Detect which cell encompasses the target text, then output its [x, y] center coordinate. 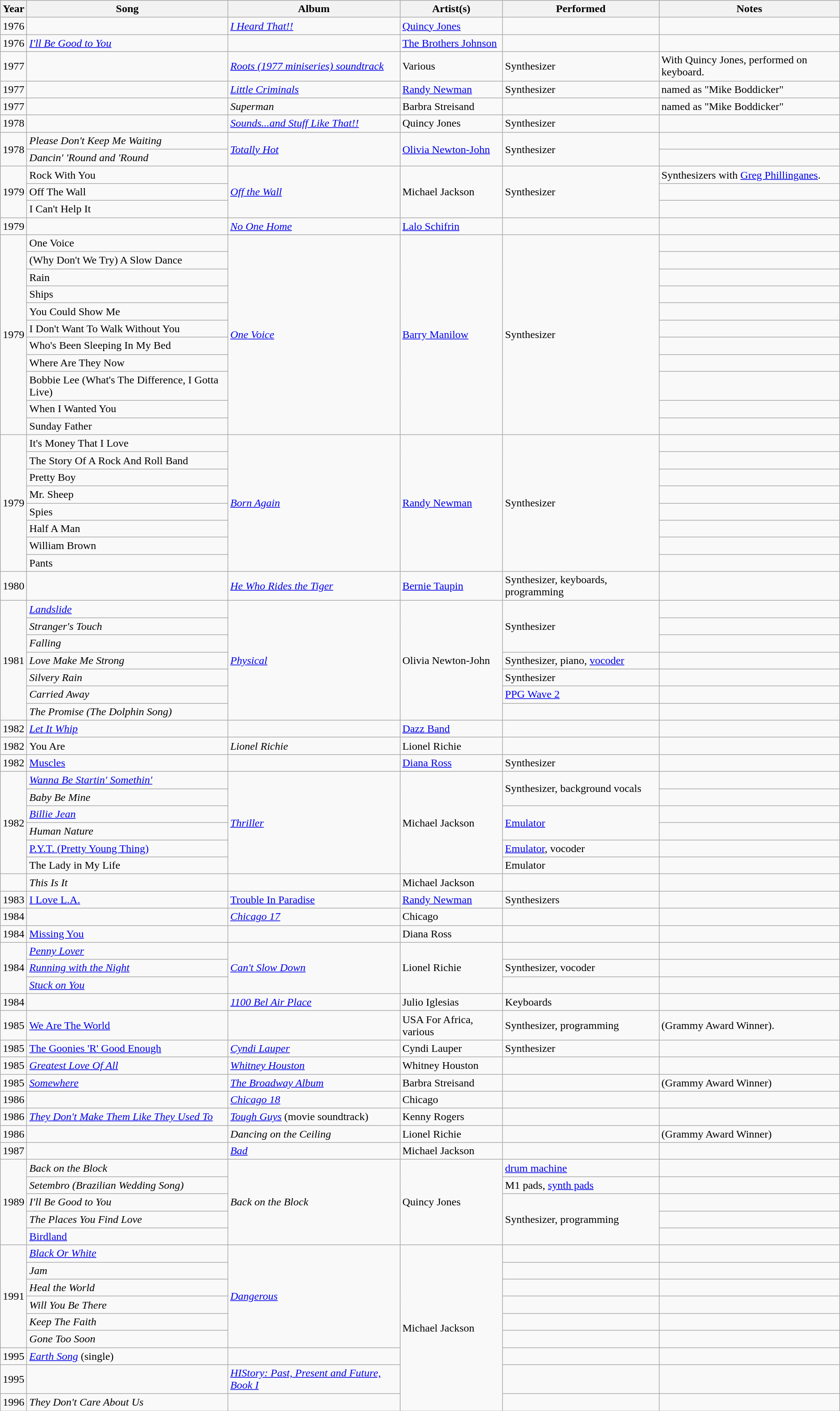
Keep The Faith [127, 1322]
Half A Man [127, 529]
Rain [127, 277]
No One Home [314, 226]
The Promise (The Dolphin Song) [127, 712]
Will You Be There [127, 1305]
Carried Away [127, 695]
Year [13, 9]
Synthesizers with Greg Phillinganes. [749, 175]
Penny Lover [127, 951]
I Heard That!! [314, 26]
The Brothers Johnson [451, 43]
Off The Wall [127, 192]
You Are [127, 746]
Earth Song (single) [127, 1356]
They Don't Make Them Like They Used To [127, 1117]
Lalo Schifrin [451, 226]
I Love L.A. [127, 900]
USA For Africa, various [451, 1025]
Album [314, 9]
Heal the World [127, 1288]
Kenny Rogers [451, 1117]
Synthesizers [581, 900]
Barry Manilow [451, 335]
Birdland [127, 1236]
We Are The World [127, 1025]
Synthesizer, piano, vocoder [581, 660]
P.Y.T. (Pretty Young Thing) [127, 848]
I Don't Want To Walk Without You [127, 329]
(Why Don't We Try) A Slow Dance [127, 260]
Bernie Taupin [451, 586]
Black Or White [127, 1253]
Synthesizer, keyboards, programming [581, 586]
Running with the Night [127, 968]
Superman [314, 106]
PPG Wave 2 [581, 695]
Where Are They Now [127, 363]
Wanna Be Startin' Somethin' [127, 780]
Please Don't Keep Me Waiting [127, 141]
Pretty Boy [127, 477]
When I Wanted You [127, 409]
Sunday Father [127, 426]
The Lady in My Life [127, 866]
1983 [13, 900]
Physical [314, 660]
(Grammy Award Winner). [749, 1025]
Ships [127, 295]
William Brown [127, 546]
Greatest Love Of All [127, 1065]
This Is It [127, 883]
1981 [13, 660]
Landslide [127, 609]
Synthesizer, background vocals [581, 788]
Synthesizer, vocoder [581, 968]
M1 pads, synth pads [581, 1185]
Performed [581, 9]
Stranger's Touch [127, 626]
Chicago 18 [314, 1100]
Stuck on You [127, 985]
Baby Be Mine [127, 797]
The Broadway Album [314, 1082]
Song [127, 9]
Love Make Me Strong [127, 660]
drum machine [581, 1168]
Chicago 17 [314, 917]
Bad [314, 1151]
Trouble In Paradise [314, 900]
Jam [127, 1270]
The Story Of A Rock And Roll Band [127, 460]
Various [451, 66]
It's Money That I Love [127, 443]
Thriller [314, 822]
Can't Slow Down [314, 968]
1100 Bel Air Place [314, 1002]
Little Criminals [314, 89]
Rock With You [127, 175]
Tough Guys (movie soundtrack) [314, 1117]
Dazz Band [451, 729]
Muscles [127, 763]
1987 [13, 1151]
HIStory: Past, Present and Future, Book I [314, 1379]
Born Again [314, 503]
Spies [127, 511]
Setembro (Brazilian Wedding Song) [127, 1185]
Artist(s) [451, 9]
Missing You [127, 934]
Totally Hot [314, 149]
Roots (1977 miniseries) soundtrack [314, 66]
Julio Iglesias [451, 1002]
Human Nature [127, 831]
Silvery Rain [127, 677]
With Quincy Jones, performed on keyboard. [749, 66]
The Places You Find Love [127, 1219]
1991 [13, 1296]
Keyboards [581, 1002]
They Don't Care About Us [127, 1402]
Let It Whip [127, 729]
The Goonies 'R' Good Enough [127, 1048]
Sounds...and Stuff Like That!! [314, 123]
Who's Been Sleeping In My Bed [127, 346]
Pants [127, 563]
Somewhere [127, 1082]
Dangerous [314, 1296]
Billie Jean [127, 814]
Dancing on the Ceiling [314, 1134]
1989 [13, 1202]
Mr. Sheep [127, 494]
1980 [13, 586]
Emulator, vocoder [581, 848]
Gone Too Soon [127, 1339]
Off the Wall [314, 192]
Falling [127, 643]
1996 [13, 1402]
He Who Rides the Tiger [314, 586]
Dancin' 'Round and 'Round [127, 158]
You Could Show Me [127, 312]
I Can't Help It [127, 209]
Notes [749, 9]
Bobbie Lee (What's The Difference, I Gotta Live) [127, 386]
